Determine the [x, y] coordinate at the center of the cell enclosing the given text.  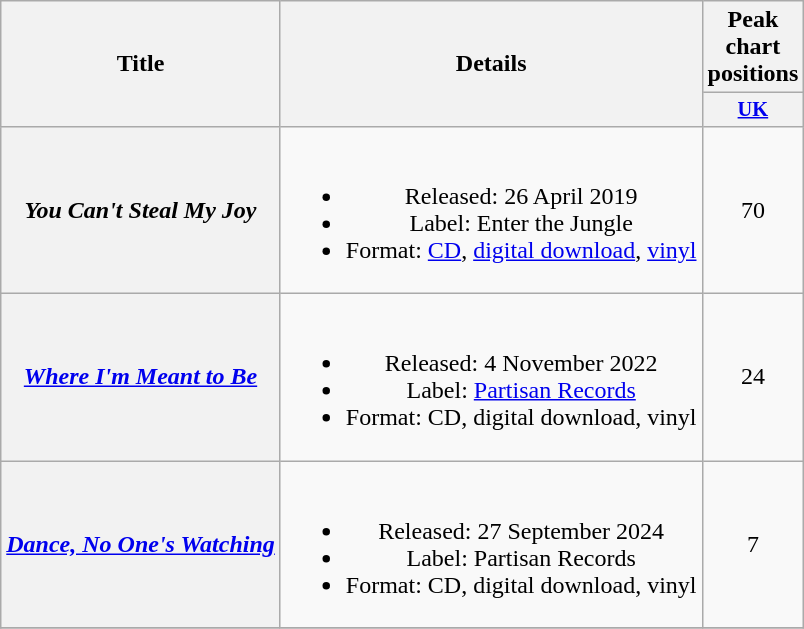
Peak chart positions [753, 47]
Details [491, 64]
7 [753, 544]
70 [753, 210]
Where I'm Meant to Be [141, 378]
24 [753, 378]
Dance, No One's Watching [141, 544]
UK [753, 110]
Released: 26 April 2019Label: Enter the JungleFormat: CD, digital download, vinyl [491, 210]
Released: 4 November 2022Label: Partisan RecordsFormat: CD, digital download, vinyl [491, 378]
You Can't Steal My Joy [141, 210]
Title [141, 64]
Released: 27 September 2024Label: Partisan RecordsFormat: CD, digital download, vinyl [491, 544]
